Extract the [X, Y] coordinate from the center of the cell holding the provided text.  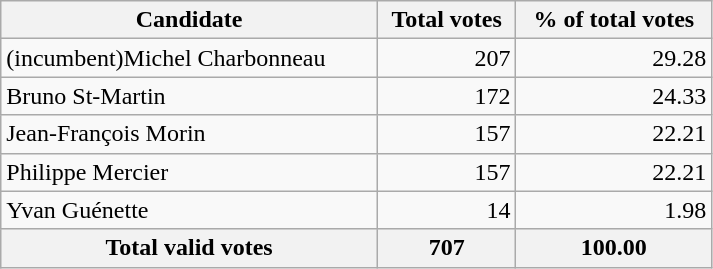
Candidate [190, 20]
207 [446, 58]
100.00 [614, 248]
1.98 [614, 210]
Total votes [446, 20]
14 [446, 210]
24.33 [614, 96]
707 [446, 248]
% of total votes [614, 20]
Bruno St-Martin [190, 96]
Yvan Guénette [190, 210]
172 [446, 96]
Jean-François Morin [190, 134]
Philippe Mercier [190, 172]
(incumbent)Michel Charbonneau [190, 58]
Total valid votes [190, 248]
29.28 [614, 58]
